Provide the [X, Y] coordinate of the cell's center where the given text is located.  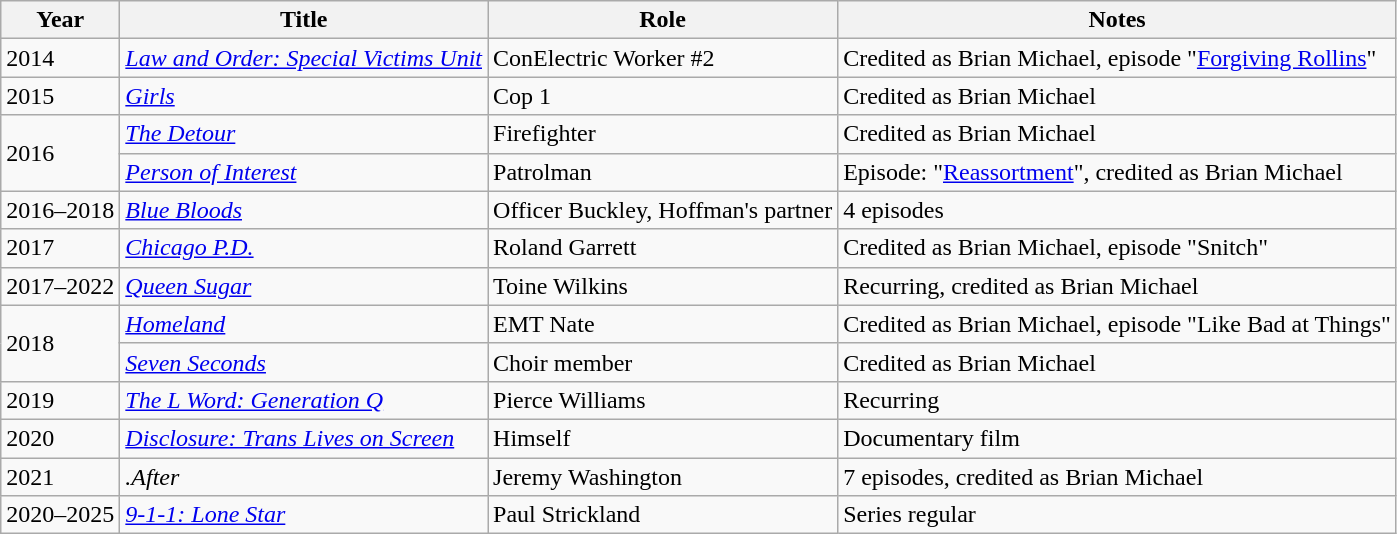
Episode: "Reassortment", credited as Brian Michael [1118, 172]
Year [60, 20]
4 episodes [1118, 210]
Firefighter [663, 134]
2017–2022 [60, 286]
Choir member [663, 362]
2021 [60, 477]
Girls [304, 96]
EMT Nate [663, 324]
Series regular [1118, 515]
2015 [60, 96]
The Detour [304, 134]
2014 [60, 58]
7 episodes, credited as Brian Michael [1118, 477]
Notes [1118, 20]
Role [663, 20]
Toine Wilkins [663, 286]
The L Word: Generation Q [304, 400]
Credited as Brian Michael, episode "Forgiving Rollins" [1118, 58]
Homeland [304, 324]
Queen Sugar [304, 286]
Law and Order: Special Victims Unit [304, 58]
Chicago P.D. [304, 248]
Title [304, 20]
2020 [60, 438]
Recurring, credited as Brian Michael [1118, 286]
Person of Interest [304, 172]
2018 [60, 343]
Pierce Williams [663, 400]
9-1-1: Lone Star [304, 515]
Documentary film [1118, 438]
2020–2025 [60, 515]
Patrolman [663, 172]
2019 [60, 400]
Roland Garrett [663, 248]
2016 [60, 153]
2017 [60, 248]
Seven Seconds [304, 362]
Himself [663, 438]
Officer Buckley, Hoffman's partner [663, 210]
Blue Bloods [304, 210]
Paul Strickland [663, 515]
ConElectric Worker #2 [663, 58]
Credited as Brian Michael, episode "Snitch" [1118, 248]
Credited as Brian Michael, episode "Like Bad at Things" [1118, 324]
Recurring [1118, 400]
Jeremy Washington [663, 477]
2016–2018 [60, 210]
Disclosure: Trans Lives on Screen [304, 438]
.After [304, 477]
Cop 1 [663, 96]
